Find where the given text appears and provide that cell's center as [X, Y] coordinate. 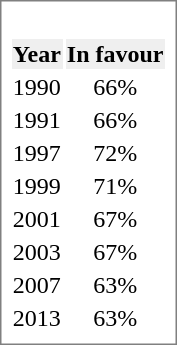
In favour [115, 54]
2003 [36, 252]
1999 [36, 186]
1991 [36, 120]
72% [115, 153]
1997 [36, 153]
1990 [36, 87]
2001 [36, 219]
Year [36, 54]
2013 [36, 318]
2007 [36, 285]
71% [115, 186]
Year In favour 1990 66% 1991 66% 1997 72% 1999 71% 2001 67% 2003 67% 2007 63% 2013 63% [88, 173]
